Determine the (X, Y) coordinate at the center of the cell enclosing the given text.  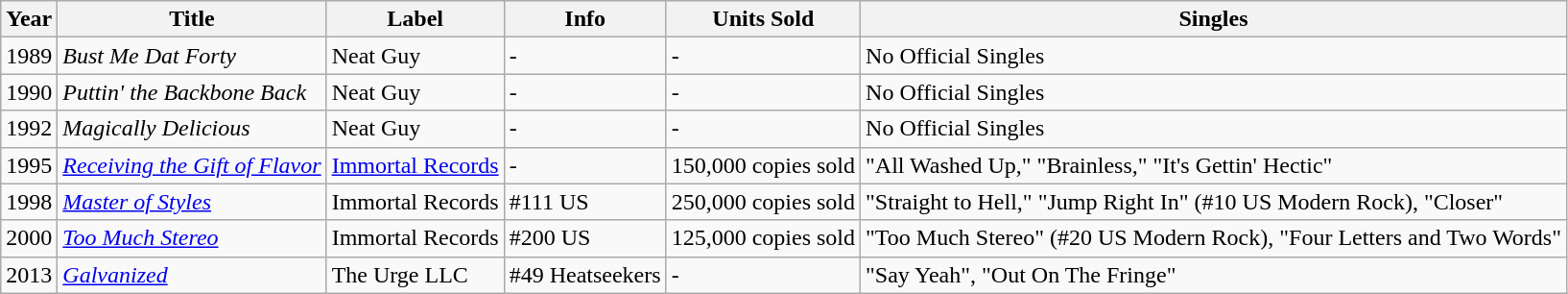
Year (29, 19)
1989 (29, 56)
#200 US (585, 238)
"All Washed Up," "Brainless," "It's Gettin' Hectic" (1214, 165)
Title (192, 19)
#49 Heatseekers (585, 275)
Magically Delicious (192, 129)
150,000 copies sold (763, 165)
1998 (29, 202)
#111 US (585, 202)
250,000 copies sold (763, 202)
Units Sold (763, 19)
1990 (29, 92)
"Too Much Stereo" (#20 US Modern Rock), "Four Letters and Two Words" (1214, 238)
"Straight to Hell," "Jump Right In" (#10 US Modern Rock), "Closer" (1214, 202)
Too Much Stereo (192, 238)
Singles (1214, 19)
Info (585, 19)
2013 (29, 275)
2000 (29, 238)
Master of Styles (192, 202)
1995 (29, 165)
Bust Me Dat Forty (192, 56)
Galvanized (192, 275)
125,000 copies sold (763, 238)
The Urge LLC (415, 275)
Receiving the Gift of Flavor (192, 165)
Label (415, 19)
1992 (29, 129)
Puttin' the Backbone Back (192, 92)
"Say Yeah", "Out On The Fringe" (1214, 275)
